From the cell containing the given text, extract its center point as (X, Y) coordinate. 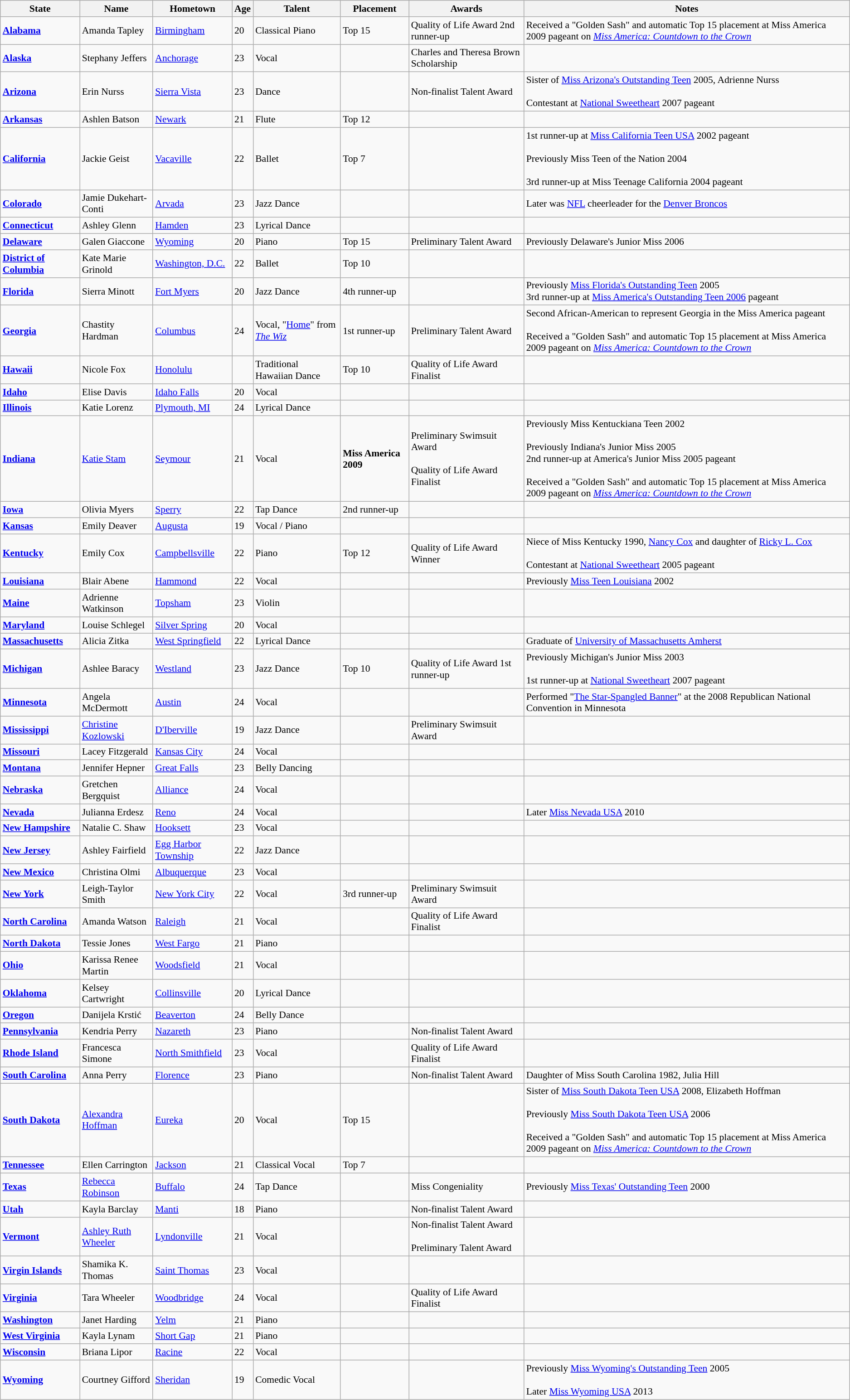
Oklahoma (40, 993)
North Carolina (40, 922)
Eureka (192, 1120)
2nd runner-up (374, 510)
Comedic Vocal (296, 1380)
Arvada (192, 204)
Katie Lorenz (117, 408)
3rd runner-up (374, 894)
Honolulu (192, 370)
4th runner-up (374, 291)
Graduate of University of Massachusetts Amherst (687, 641)
Ohio (40, 965)
Topsham (192, 603)
Previously Miss Wyoming's Outstanding Teen 2005 Later Miss Wyoming USA 2013 (687, 1380)
Kayla Lynam (117, 1336)
Racine (192, 1352)
New York (40, 894)
Previously Michigan's Junior Miss 20031st runner-up at National Sweetheart 2007 pageant (687, 669)
Ashley Fairfield (117, 850)
Texas (40, 1187)
Alexandra Hoffman (117, 1120)
South Carolina (40, 1075)
Westland (192, 669)
Name (117, 9)
Campbellsville (192, 554)
Gretchen Bergquist (117, 790)
Tennessee (40, 1165)
Washington, D.C. (192, 264)
Rebecca Robinson (117, 1187)
Belly Dance (296, 1015)
Later was NFL cheerleader for the Denver Broncos (687, 204)
Hawaii (40, 370)
Chastity Hardman (117, 331)
Minnesota (40, 702)
Florence (192, 1075)
Courtney Gifford (117, 1380)
Flute (296, 120)
Amanda Watson (117, 922)
Erin Nurss (117, 92)
Age (243, 9)
Kentucky (40, 554)
Amanda Tapley (117, 31)
Sperry (192, 510)
Illinois (40, 408)
Connecticut (40, 226)
Classical Vocal (296, 1165)
Georgia (40, 331)
Jackson (192, 1165)
Previously Miss Texas' Outstanding Teen 2000 (687, 1187)
Wisconsin (40, 1352)
Kate Marie Grinold (117, 264)
Non-finalist Talent Award Preliminary Talent Award (466, 1236)
Danijela Krstić (117, 1015)
Fort Myers (192, 291)
Jamie Dukehart-Conti (117, 204)
Nebraska (40, 790)
Alaska (40, 58)
Vermont (40, 1236)
Hometown (192, 9)
Louise Schlegel (117, 625)
Delaware (40, 242)
Notes (687, 9)
Utah (40, 1209)
1st runner-up (374, 331)
Anna Perry (117, 1075)
Kelsey Cartwright (117, 993)
Sheridan (192, 1380)
Alabama (40, 31)
Austin (192, 702)
North Dakota (40, 944)
Elise Davis (117, 392)
Idaho Falls (192, 392)
Christina Olmi (117, 872)
Massachusetts (40, 641)
Dance (296, 92)
West Virginia (40, 1336)
Galen Giaccone (117, 242)
West Fargo (192, 944)
Louisiana (40, 581)
Julianna Erdesz (117, 812)
D'Iberville (192, 730)
Hammond (192, 581)
Mississippi (40, 730)
Plymouth, MI (192, 408)
Adrienne Watkinson (117, 603)
Daughter of Miss South Carolina 1982, Julia Hill (687, 1075)
Traditional Hawaiian Dance (296, 370)
Ellen Carrington (117, 1165)
Janet Harding (117, 1320)
Placement (374, 9)
Egg Harbor Township (192, 850)
1st runner-up at Miss California Teen USA 2002 pageant Previously Miss Teen of the Nation 20043rd runner-up at Miss Teenage California 2004 pageant (687, 159)
Hamden (192, 226)
Miss Congeniality (466, 1187)
Classical Piano (296, 31)
Beaverton (192, 1015)
Alicia Zitka (117, 641)
Karissa Renee Martin (117, 965)
Kendria Perry (117, 1032)
Natalie C. Shaw (117, 828)
Sierra Vista (192, 92)
Kansas City (192, 752)
Raleigh (192, 922)
Woodbridge (192, 1298)
Collinsville (192, 993)
Anchorage (192, 58)
New Mexico (40, 872)
South Dakota (40, 1120)
Talent (296, 9)
Ashley Glenn (117, 226)
Albuquerque (192, 872)
Kansas (40, 526)
Nazareth (192, 1032)
Blair Abene (117, 581)
California (40, 159)
Yelm (192, 1320)
Hooksett (192, 828)
Later Miss Nevada USA 2010 (687, 812)
Emily Deaver (117, 526)
Colorado (40, 204)
Lacey Fitzgerald (117, 752)
Violin (296, 603)
Rhode Island (40, 1053)
Tessie Jones (117, 944)
Previously Miss Teen Louisiana 2002 (687, 581)
Montana (40, 768)
Received a "Golden Sash" and automatic Top 15 placement at Miss America 2009 pageant on Miss America: Countdown to the Crown (687, 31)
Ashley Ruth Wheeler (117, 1236)
Vocal / Piano (296, 526)
Maryland (40, 625)
North Smithfield (192, 1053)
Idaho (40, 392)
Performed "The Star-Spangled Banner" at the 2008 Republican National Convention in Minnesota (687, 702)
Nevada (40, 812)
Quality of Life Award 1st runner-up (466, 669)
New York City (192, 894)
Silver Spring (192, 625)
Quality of Life Award Winner (466, 554)
Christine Kozlowski (117, 730)
Buffalo (192, 1187)
Awards (466, 9)
New Jersey (40, 850)
New Hampshire (40, 828)
Augusta (192, 526)
West Springfield (192, 641)
Oregon (40, 1015)
18 (243, 1209)
Woodsfield (192, 965)
Miss America 2009 (374, 459)
Belly Dancing (296, 768)
Vocal, "Home" from The Wiz (296, 331)
Jennifer Hepner (117, 768)
Maine (40, 603)
Preliminary Swimsuit AwardQuality of Life Award Finalist (466, 459)
Michigan (40, 669)
Kayla Barclay (117, 1209)
Angela McDermott (117, 702)
Charles and Theresa Brown Scholarship (466, 58)
Reno (192, 812)
Previously Delaware's Junior Miss 2006 (687, 242)
Leigh-Taylor Smith (117, 894)
Birmingham (192, 31)
Iowa (40, 510)
Katie Stam (117, 459)
Lyndonville (192, 1236)
Virgin Islands (40, 1270)
Manti (192, 1209)
Sierra Minott (117, 291)
State (40, 9)
Arkansas (40, 120)
Stephany Jeffers (117, 58)
Short Gap (192, 1336)
Vacaville (192, 159)
Seymour (192, 459)
Ashlee Baracy (117, 669)
Jackie Geist (117, 159)
Virginia (40, 1298)
Alliance (192, 790)
Missouri (40, 752)
Ashlen Batson (117, 120)
Briana Lipor (117, 1352)
Sister of Miss Arizona's Outstanding Teen 2005, Adrienne NurssContestant at National Sweetheart 2007 pageant (687, 92)
Arizona (40, 92)
Tara Wheeler (117, 1298)
Previously Miss Florida's Outstanding Teen 20053rd runner-up at Miss America's Outstanding Teen 2006 pageant (687, 291)
Saint Thomas (192, 1270)
Great Falls (192, 768)
Indiana (40, 459)
Niece of Miss Kentucky 1990, Nancy Cox and daughter of Ricky L. CoxContestant at National Sweetheart 2005 pageant (687, 554)
Florida (40, 291)
Olivia Myers (117, 510)
Shamika K. Thomas (117, 1270)
Nicole Fox (117, 370)
Pennsylvania (40, 1032)
Washington (40, 1320)
Columbus (192, 331)
Quality of Life Award 2nd runner-up (466, 31)
Newark (192, 120)
Emily Cox (117, 554)
District of Columbia (40, 264)
Francesca Simone (117, 1053)
